Return the [X, Y] coordinate for the center point of the cell that contains the specified text.  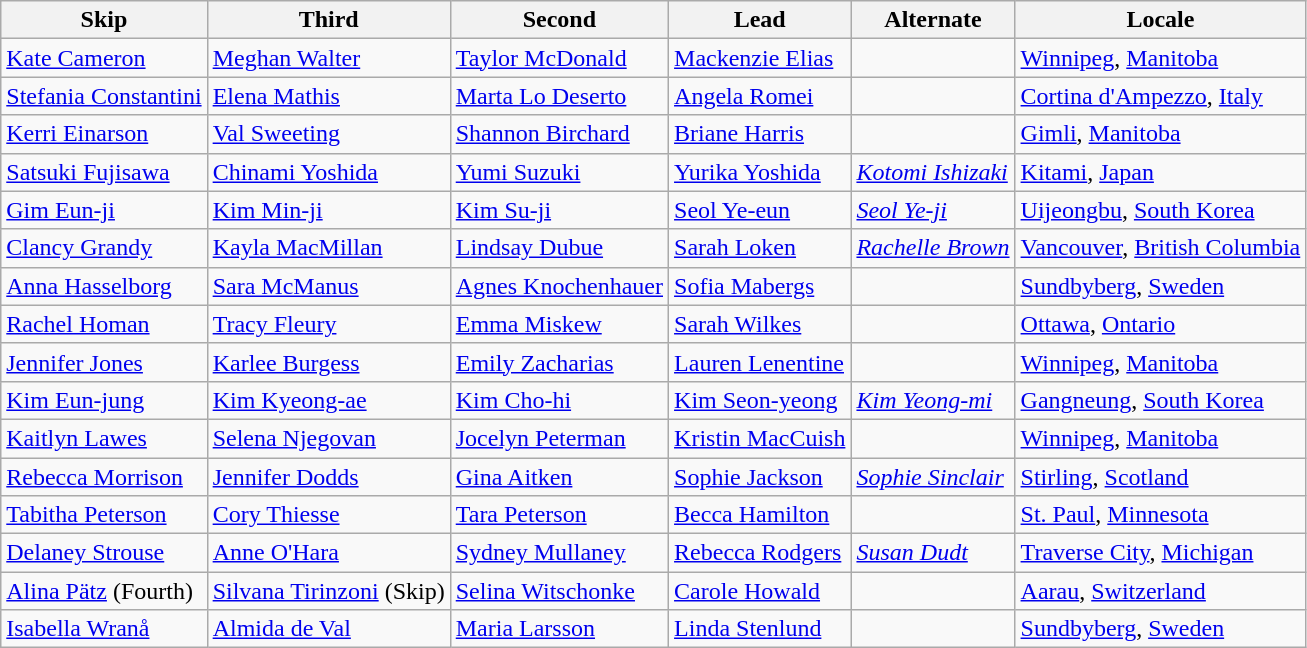
Silvana Tirinzoni (Skip) [328, 591]
St. Paul, Minnesota [1160, 515]
Gimli, Manitoba [1160, 134]
Anne O'Hara [328, 553]
Briane Harris [760, 134]
Kim Seon-yeong [760, 400]
Susan Dudt [933, 553]
Selena Njegovan [328, 438]
Gina Aitken [559, 477]
Sophie Jackson [760, 477]
Skip [104, 20]
Seol Ye-ji [933, 210]
Kayla MacMillan [328, 248]
Linda Stenlund [760, 629]
Locale [1160, 20]
Chinami Yoshida [328, 172]
Maria Larsson [559, 629]
Cortina d'Ampezzo, Italy [1160, 96]
Angela Romei [760, 96]
Selina Witschonke [559, 591]
Alternate [933, 20]
Kim Yeong-mi [933, 400]
Jennifer Dodds [328, 477]
Lindsay Dubue [559, 248]
Agnes Knochenhauer [559, 286]
Jennifer Jones [104, 362]
Gim Eun-ji [104, 210]
Tara Peterson [559, 515]
Becca Hamilton [760, 515]
Emma Miskew [559, 324]
Kim Eun-jung [104, 400]
Sarah Wilkes [760, 324]
Marta Lo Deserto [559, 96]
Elena Mathis [328, 96]
Kristin MacCuish [760, 438]
Emily Zacharias [559, 362]
Mackenzie Elias [760, 58]
Yumi Suzuki [559, 172]
Traverse City, Michigan [1160, 553]
Stirling, Scotland [1160, 477]
Taylor McDonald [559, 58]
Kim Kyeong-ae [328, 400]
Tracy Fleury [328, 324]
Jocelyn Peterman [559, 438]
Satsuki Fujisawa [104, 172]
Rebecca Rodgers [760, 553]
Delaney Strouse [104, 553]
Yurika Yoshida [760, 172]
Anna Hasselborg [104, 286]
Seol Ye-eun [760, 210]
Meghan Walter [328, 58]
Kotomi Ishizaki [933, 172]
Ottawa, Ontario [1160, 324]
Aarau, Switzerland [1160, 591]
Sydney Mullaney [559, 553]
Sara McManus [328, 286]
Stefania Constantini [104, 96]
Rachelle Brown [933, 248]
Karlee Burgess [328, 362]
Shannon Birchard [559, 134]
Uijeongbu, South Korea [1160, 210]
Clancy Grandy [104, 248]
Kim Cho-hi [559, 400]
Rachel Homan [104, 324]
Almida de Val [328, 629]
Alina Pätz (Fourth) [104, 591]
Lead [760, 20]
Isabella Wranå [104, 629]
Kaitlyn Lawes [104, 438]
Val Sweeting [328, 134]
Sophie Sinclair [933, 477]
Kerri Einarson [104, 134]
Third [328, 20]
Sofia Mabergs [760, 286]
Tabitha Peterson [104, 515]
Sarah Loken [760, 248]
Lauren Lenentine [760, 362]
Cory Thiesse [328, 515]
Vancouver, British Columbia [1160, 248]
Carole Howald [760, 591]
Gangneung, South Korea [1160, 400]
Kitami, Japan [1160, 172]
Kate Cameron [104, 58]
Rebecca Morrison [104, 477]
Kim Su-ji [559, 210]
Kim Min-ji [328, 210]
Second [559, 20]
